Output the (x, y) coordinate of the center of the cell containing the given text.  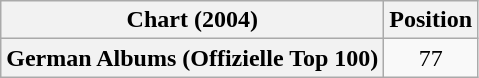
Position (431, 20)
77 (431, 58)
Chart (2004) (192, 20)
German Albums (Offizielle Top 100) (192, 58)
